Capture the cell that displays the provided text and extract its [X, Y] central coordinate. 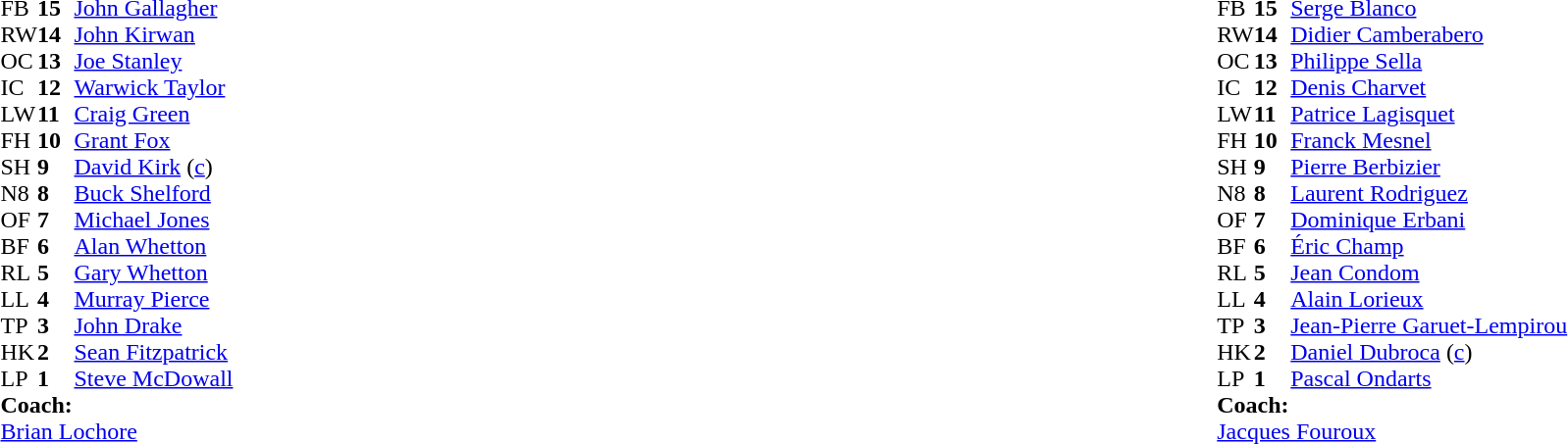
Denis Charvet [1429, 88]
Daniel Dubroca (c) [1429, 353]
Warwick Taylor [154, 88]
Michael Jones [154, 220]
Jean-Pierre Garuet-Lempirou [1429, 325]
Sean Fitzpatrick [154, 353]
Alain Lorieux [1429, 300]
Joe Stanley [154, 61]
David Kirk (c) [154, 167]
Grant Fox [154, 141]
Didier Camberabero [1429, 35]
Pascal Ondarts [1429, 378]
Philippe Sella [1429, 61]
Dominique Erbani [1429, 220]
Steve McDowall [154, 378]
Buck Shelford [154, 194]
Jean Condom [1429, 272]
Patrice Lagisquet [1429, 114]
John Kirwan [154, 35]
Murray Pierce [154, 300]
Franck Mesnel [1429, 141]
Alan Whetton [154, 247]
Gary Whetton [154, 272]
Craig Green [154, 114]
Éric Champ [1429, 247]
Brian Lochore [116, 431]
Laurent Rodriguez [1429, 194]
John Drake [154, 325]
Pierre Berbizier [1429, 167]
Jacques Fouroux [1391, 431]
